From the cell containing the given text, extract its center point as [X, Y] coordinate. 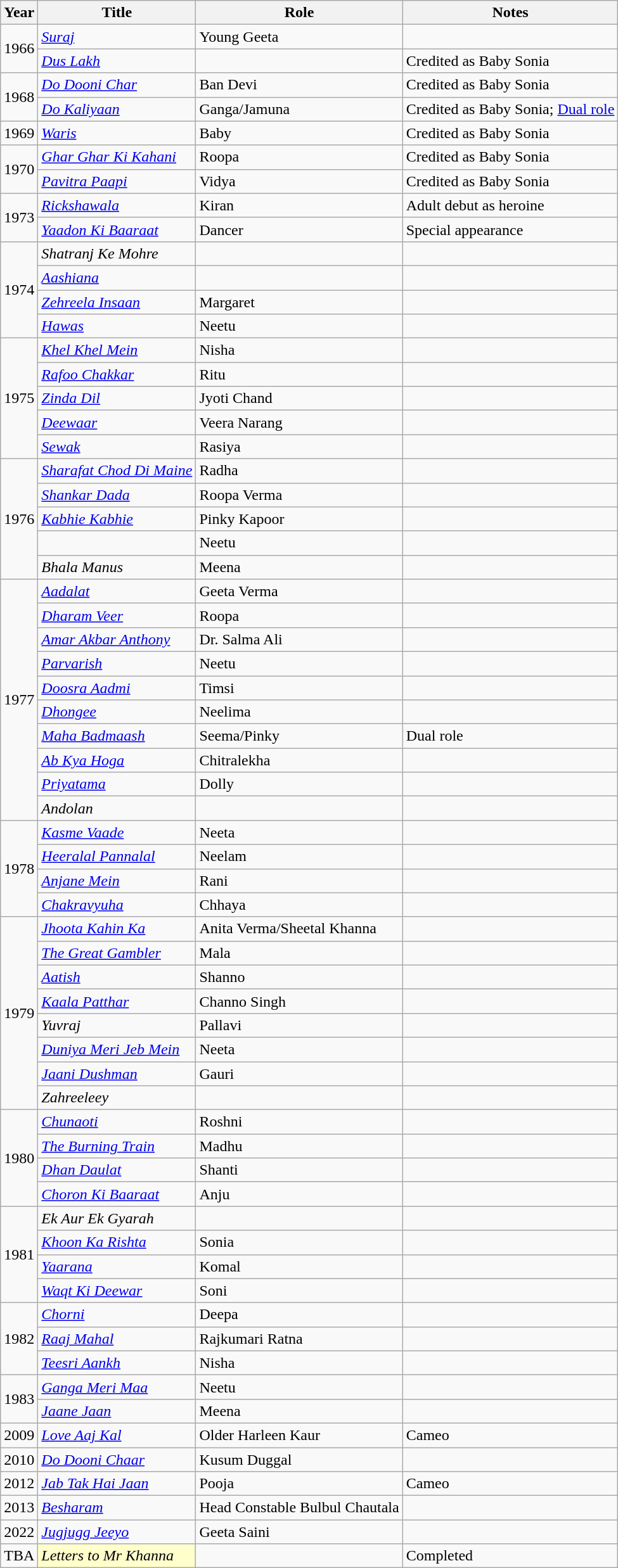
1978 [19, 869]
Notes [510, 13]
Dharam Veer [117, 615]
Dancer [299, 229]
Suraj [117, 37]
Adult debut as heroine [510, 205]
Dus Lakh [117, 61]
Chunaoti [117, 1122]
Amar Akbar Anthony [117, 639]
1973 [19, 217]
1966 [19, 49]
Zinda Dil [117, 398]
Soni [299, 1291]
Veera Narang [299, 423]
Kiran [299, 205]
Margaret [299, 302]
Title [117, 13]
Kaala Patthar [117, 1001]
Anita Verma/Sheetal Khanna [299, 929]
Sewak [117, 447]
1968 [19, 97]
Dual role [510, 736]
Ganga Meri Maa [117, 1387]
Shanno [299, 977]
Older Harleen Kaur [299, 1435]
1970 [19, 169]
Bhala Manus [117, 567]
Andolan [117, 808]
Ek Aur Ek Gyarah [117, 1218]
The Burning Train [117, 1146]
Yaarana [117, 1266]
Ghar Ghar Ki Kahani [117, 157]
Jugjugg Jeeyo [117, 1532]
Dolly [299, 784]
Pavitra Paapi [117, 181]
Mala [299, 953]
1980 [19, 1158]
Shanti [299, 1170]
Ganga/Jamuna [299, 109]
Young Geeta [299, 37]
Yuvraj [117, 1025]
Timsi [299, 687]
1975 [19, 398]
Jyoti Chand [299, 398]
Khel Khel Mein [117, 350]
Sonia [299, 1242]
Dhongee [117, 712]
Priyatama [117, 784]
Jaane Jaan [117, 1411]
Waqt Ki Deewar [117, 1291]
Heeralal Pannalal [117, 857]
Choron Ki Baaraat [117, 1194]
Roopa Verma [299, 495]
Rasiya [299, 447]
1982 [19, 1339]
Letters to Mr Khanna [117, 1556]
Aadalat [117, 591]
1983 [19, 1399]
Aatish [117, 977]
Do Dooni Char [117, 85]
1977 [19, 699]
Do Kaliyaan [117, 109]
Kusum Duggal [299, 1459]
Anju [299, 1194]
Head Constable Bulbul Chautala [299, 1508]
Pinky Kapoor [299, 519]
Teesri Aankh [117, 1363]
Shatranj Ke Mohre [117, 253]
Geeta Saini [299, 1532]
Deepa [299, 1315]
Anjane Mein [117, 881]
Completed [510, 1556]
Duniya Meri Jeb Mein [117, 1049]
Khoon Ka Rishta [117, 1242]
Channo Singh [299, 1001]
1976 [19, 519]
Zehreela Insaan [117, 302]
1979 [19, 1013]
Pallavi [299, 1025]
Geeta Verma [299, 591]
Neelima [299, 712]
Do Dooni Chaar [117, 1459]
Parvarish [117, 663]
Zahreeleey [117, 1098]
Ritu [299, 374]
Credited as Baby Sonia; Dual role [510, 109]
2022 [19, 1532]
TBA [19, 1556]
Chorni [117, 1315]
Doosra Aadmi [117, 687]
Radha [299, 471]
Jhoota Kahin Ka [117, 929]
Neelam [299, 857]
Jab Tak Hai Jaan [117, 1484]
Seema/Pinky [299, 736]
Hawas [117, 326]
Rafoo Chakkar [117, 374]
Dhan Daulat [117, 1170]
Kabhie Kabhie [117, 519]
Waris [117, 133]
2013 [19, 1508]
Deewaar [117, 423]
Role [299, 13]
Besharam [117, 1508]
Special appearance [510, 229]
Vidya [299, 181]
Madhu [299, 1146]
The Great Gambler [117, 953]
Komal [299, 1266]
Rani [299, 881]
Shankar Dada [117, 495]
Chakravyuha [117, 905]
Gauri [299, 1074]
Ban Devi [299, 85]
Chhaya [299, 905]
Baby [299, 133]
Maha Badmaash [117, 736]
2012 [19, 1484]
Sharafat Chod Di Maine [117, 471]
Raaj Mahal [117, 1339]
Aashiana [117, 277]
Dr. Salma Ali [299, 639]
Chitralekha [299, 760]
Love Aaj Kal [117, 1435]
Yaadon Ki Baaraat [117, 229]
Rickshawala [117, 205]
Pooja [299, 1484]
2009 [19, 1435]
2010 [19, 1459]
Rajkumari Ratna [299, 1339]
1981 [19, 1254]
Jaani Dushman [117, 1074]
Ab Kya Hoga [117, 760]
1969 [19, 133]
Roshni [299, 1122]
Kasme Vaade [117, 832]
1974 [19, 290]
Year [19, 13]
